Pinpoint the cell where the given text exists, returning its (X, Y) midpoint coordinate. 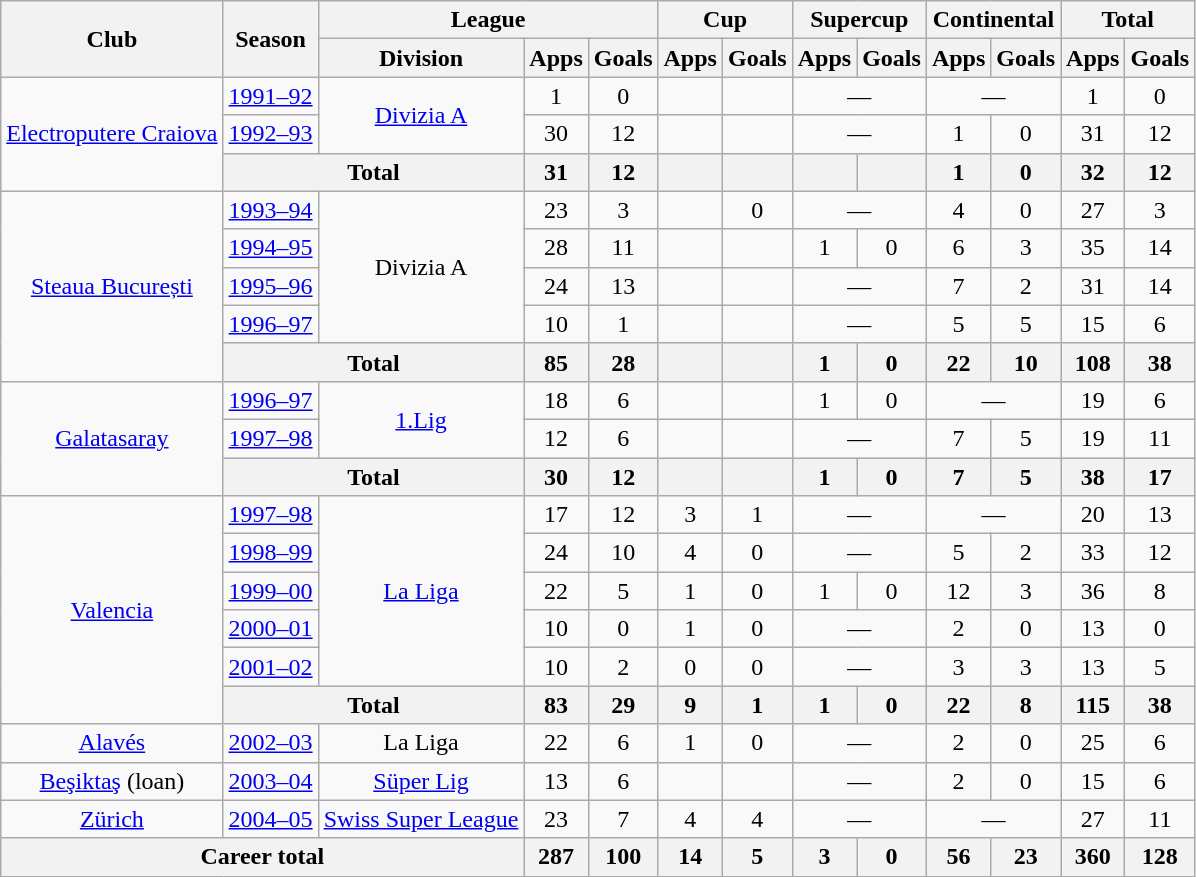
115 (1093, 705)
Süper Lig (421, 781)
2001–02 (270, 667)
100 (623, 857)
Club (112, 39)
2003–04 (270, 781)
33 (1093, 553)
18 (556, 400)
Steaua București (112, 286)
1.Lig (421, 419)
Electroputere Craiova (112, 134)
1991–92 (270, 96)
1999–00 (270, 591)
Continental (993, 20)
1994–95 (270, 248)
36 (1093, 591)
Beşiktaş (loan) (112, 781)
Cup (725, 20)
128 (1160, 857)
Season (270, 39)
83 (556, 705)
Career total (262, 857)
Valencia (112, 610)
9 (690, 705)
29 (623, 705)
Alavés (112, 743)
56 (958, 857)
League (488, 20)
2004–05 (270, 819)
Division (421, 58)
2002–03 (270, 743)
35 (1093, 248)
108 (1093, 362)
1995–96 (270, 286)
32 (1093, 172)
2000–01 (270, 629)
Swiss Super League (421, 819)
Supercup (859, 20)
360 (1093, 857)
Zürich (112, 819)
287 (556, 857)
1993–94 (270, 210)
1992–93 (270, 134)
Galatasaray (112, 438)
85 (556, 362)
25 (1093, 743)
1998–99 (270, 553)
20 (1093, 515)
